Locate the cell with the specified text and output its [X, Y] center coordinate. 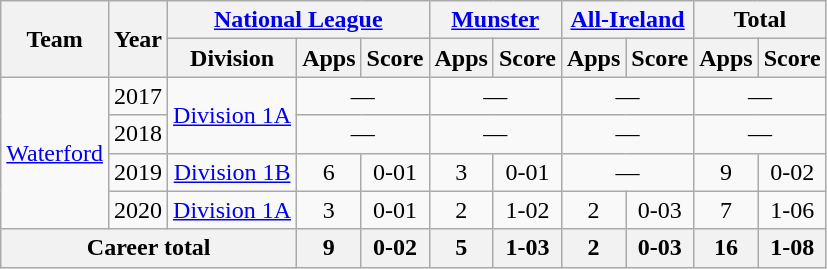
6 [329, 172]
2019 [138, 172]
National League [298, 20]
1-02 [527, 210]
Division 1B [232, 172]
Career total [149, 248]
5 [461, 248]
2017 [138, 96]
7 [726, 210]
1-03 [527, 248]
2020 [138, 210]
1-06 [792, 210]
Year [138, 39]
1-08 [792, 248]
16 [726, 248]
Waterford [55, 153]
Total [760, 20]
Team [55, 39]
Division [232, 58]
All-Ireland [627, 20]
Munster [495, 20]
2018 [138, 134]
